Output the [x, y] coordinate of the center of the cell containing the given text.  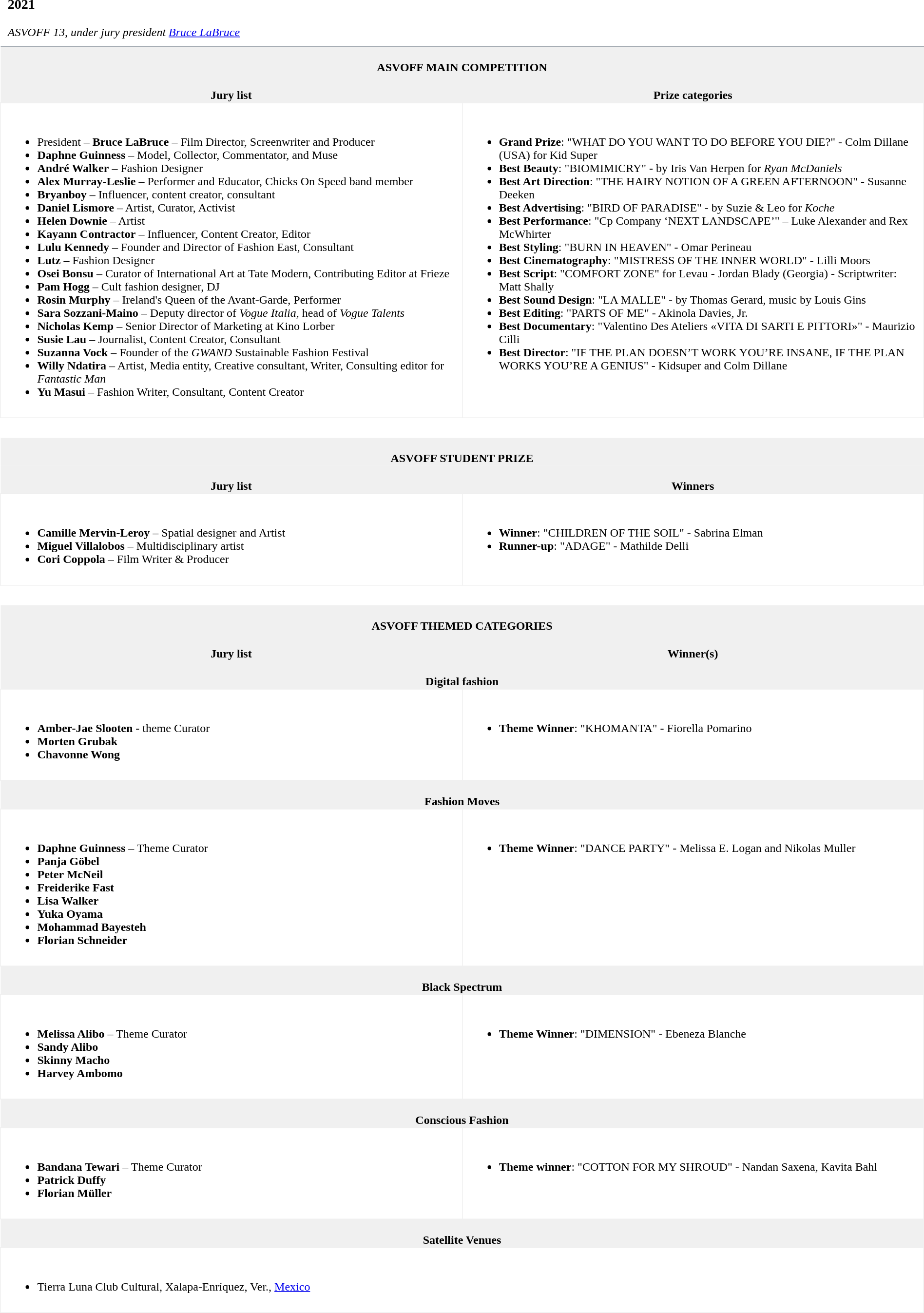
Prize categories [693, 89]
Bandana Tewari – Theme CuratorPatrick DuffyFlorian Müller [231, 1174]
Conscious Fashion [462, 1114]
Tierra Luna Club Cultural, Xalapa-Enríquez, Ver., Mexico [462, 1280]
Theme Winner: "KHOMANTA" - Fiorella Pomarino [693, 735]
Theme Winner: "DIMENSION" - Ebeneza Blanche [693, 1047]
Winner(s) [693, 647]
Melissa Alibo – Theme CuratorSandy AliboSkinny MachoHarvey Ambomo [231, 1047]
Fashion Moves [462, 795]
ASVOFF THEMED CATEGORIES [462, 620]
Theme Winner: "DANCE PARTY" - Melissa E. Logan and Nikolas Muller [693, 888]
ASVOFF STUDENT PRIZE [462, 452]
Black Spectrum [462, 981]
Daphne Guinness – Theme CuratorPanja GöbelPeter McNeilFreiderike FastLisa WalkerYuka OyamaMohammad BayestehFlorian Schneider [231, 888]
Theme winner: "COTTON FOR MY SHROUD" - Nandan Saxena, Kavita Bahl [693, 1174]
Winner: "CHILDREN OF THE SOIL" - Sabrina ElmanRunner-up: "ADAGE" - Mathilde Delli [693, 540]
ASVOFF MAIN COMPETITION [462, 61]
Camille Mervin-Leroy – Spatial designer and ArtistMiguel Villalobos – Multidisciplinary artistCori Coppola – Film Writer & Producer [231, 540]
Winners [693, 480]
Digital fashion [462, 676]
Satellite Venues [462, 1234]
Amber-Jae Slooten - theme CuratorMorten GrubakChavonne Wong [231, 735]
